For the text-containing cell, return its midpoint in [x, y] coordinate format. 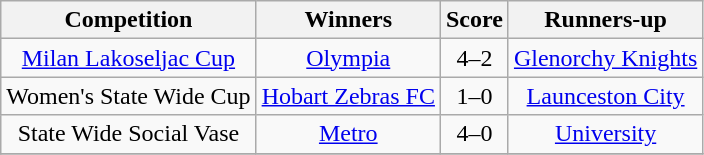
Glenorchy Knights [605, 58]
Milan Lakoseljac Cup [128, 58]
Metro [348, 134]
Hobart Zebras FC [348, 96]
Score [474, 20]
4–2 [474, 58]
Winners [348, 20]
State Wide Social Vase [128, 134]
4–0 [474, 134]
Olympia [348, 58]
Launceston City [605, 96]
Runners-up [605, 20]
Competition [128, 20]
Women's State Wide Cup [128, 96]
University [605, 134]
1–0 [474, 96]
